Return the [x, y] coordinate for the center point of the cell that contains the specified text.  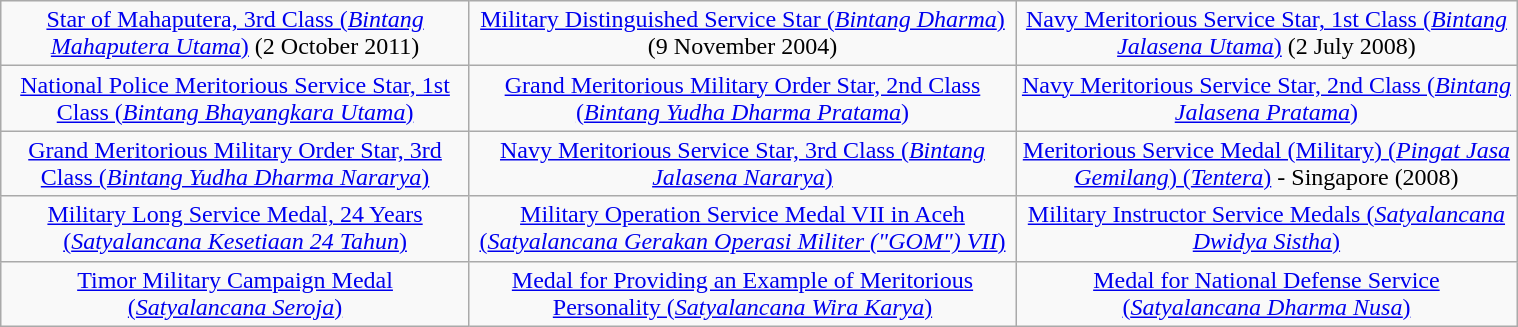
Military Distinguished Service Star (Bintang Dharma) (9 November 2004) [742, 34]
Grand Meritorious Military Order Star, 3rd Class (Bintang Yudha Dharma Nararya) [234, 164]
Medal for Providing an Example of Meritorious Personality (Satyalancana Wira Karya) [742, 294]
Navy Meritorious Service Star, 1st Class (Bintang Jalasena Utama) (2 July 2008) [1266, 34]
Meritorious Service Medal (Military) (Pingat Jasa Gemilang) (Tentera) - Singapore (2008) [1266, 164]
Grand Meritorious Military Order Star, 2nd Class (Bintang Yudha Dharma Pratama) [742, 98]
Military Long Service Medal, 24 Years (Satyalancana Kesetiaan 24 Tahun) [234, 228]
Navy Meritorious Service Star, 2nd Class (Bintang Jalasena Pratama) [1266, 98]
National Police Meritorious Service Star, 1st Class (Bintang Bhayangkara Utama) [234, 98]
Timor Military Campaign Medal (Satyalancana Seroja) [234, 294]
Star of Mahaputera, 3rd Class (Bintang Mahaputera Utama) (2 October 2011) [234, 34]
Military Instructor Service Medals (Satyalancana Dwidya Sistha) [1266, 228]
Military Operation Service Medal VII in Aceh (Satyalancana Gerakan Operasi Militer ("GOM") VII) [742, 228]
Medal for National Defense Service (Satyalancana Dharma Nusa) [1266, 294]
Navy Meritorious Service Star, 3rd Class (Bintang Jalasena Nararya) [742, 164]
